Identify which cell holds the provided text, then report its (x, y) central coordinate. 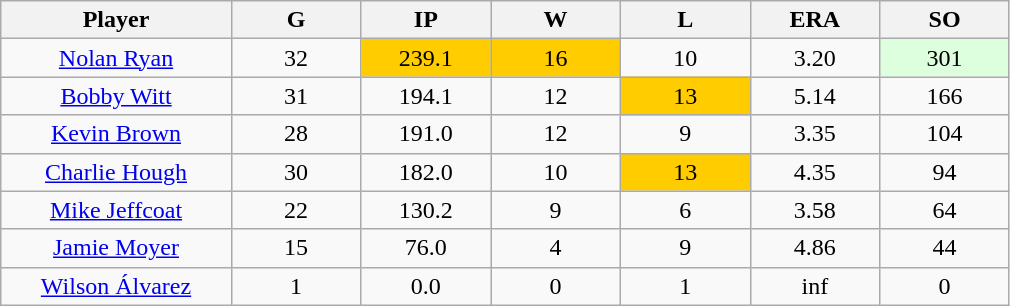
44 (945, 248)
G (296, 20)
Mike Jeffcoat (116, 210)
28 (296, 134)
IP (426, 20)
194.1 (426, 96)
15 (296, 248)
3.58 (815, 210)
182.0 (426, 172)
32 (296, 58)
3.20 (815, 58)
4 (556, 248)
94 (945, 172)
Bobby Witt (116, 96)
ERA (815, 20)
76.0 (426, 248)
31 (296, 96)
239.1 (426, 58)
130.2 (426, 210)
W (556, 20)
16 (556, 58)
Kevin Brown (116, 134)
4.35 (815, 172)
Jamie Moyer (116, 248)
166 (945, 96)
inf (815, 286)
22 (296, 210)
0.0 (426, 286)
30 (296, 172)
4.86 (815, 248)
64 (945, 210)
SO (945, 20)
3.35 (815, 134)
191.0 (426, 134)
Player (116, 20)
Nolan Ryan (116, 58)
6 (685, 210)
104 (945, 134)
Wilson Álvarez (116, 286)
301 (945, 58)
L (685, 20)
5.14 (815, 96)
Charlie Hough (116, 172)
